Scan for the cell matching the given text and deliver its (X, Y) coordinate at center. 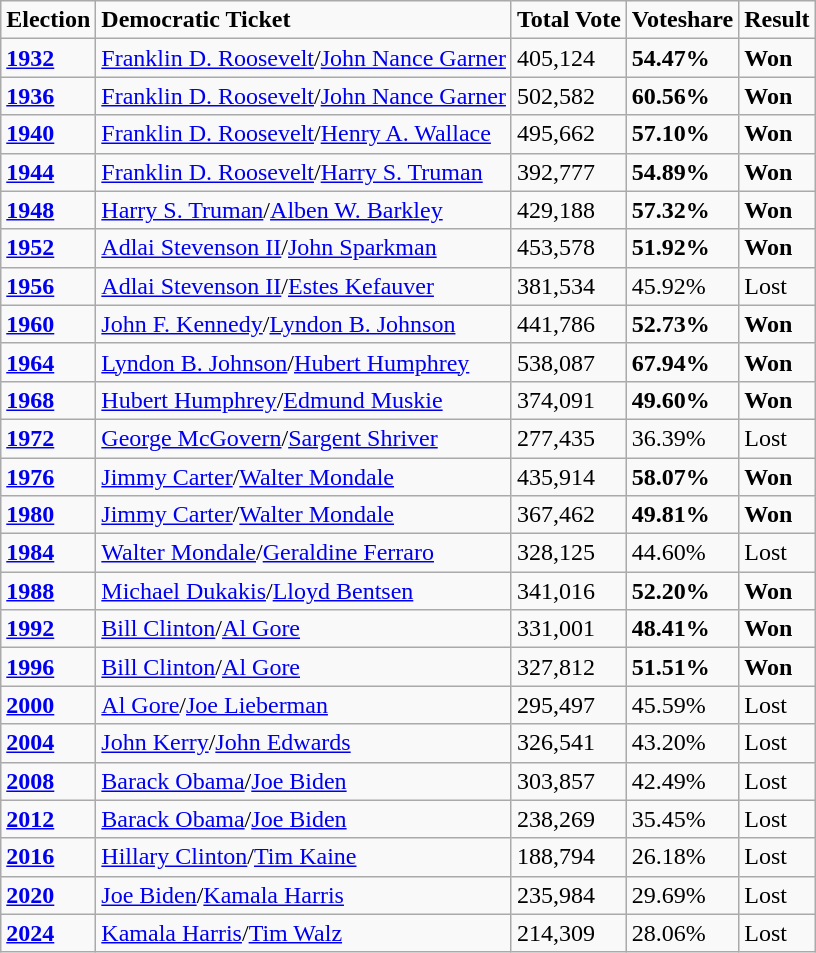
42.49% (682, 781)
52.73% (682, 324)
57.10% (682, 134)
Michael Dukakis/Lloyd Bentsen (304, 591)
49.81% (682, 515)
57.32% (682, 210)
2004 (48, 743)
29.69% (682, 895)
214,309 (568, 933)
1960 (48, 324)
Franklin D. Roosevelt/Harry S. Truman (304, 172)
26.18% (682, 857)
54.47% (682, 58)
58.07% (682, 477)
1936 (48, 96)
429,188 (568, 210)
Al Gore/Joe Lieberman (304, 705)
326,541 (568, 743)
Hillary Clinton/Tim Kaine (304, 857)
Result (777, 20)
44.60% (682, 553)
277,435 (568, 438)
453,578 (568, 248)
Adlai Stevenson II/Estes Kefauver (304, 286)
43.20% (682, 743)
2016 (48, 857)
2008 (48, 781)
45.59% (682, 705)
1996 (48, 667)
Franklin D. Roosevelt/Henry A. Wallace (304, 134)
1976 (48, 477)
538,087 (568, 362)
331,001 (568, 629)
Walter Mondale/Geraldine Ferraro (304, 553)
Harry S. Truman/Alben W. Barkley (304, 210)
Election (48, 20)
54.89% (682, 172)
1932 (48, 58)
392,777 (568, 172)
2000 (48, 705)
45.92% (682, 286)
60.56% (682, 96)
374,091 (568, 400)
1964 (48, 362)
51.92% (682, 248)
Hubert Humphrey/Edmund Muskie (304, 400)
2024 (48, 933)
Voteshare (682, 20)
Adlai Stevenson II/John Sparkman (304, 248)
1992 (48, 629)
295,497 (568, 705)
36.39% (682, 438)
1952 (48, 248)
1940 (48, 134)
435,914 (568, 477)
52.20% (682, 591)
1968 (48, 400)
1956 (48, 286)
John Kerry/John Edwards (304, 743)
49.60% (682, 400)
328,125 (568, 553)
2020 (48, 895)
367,462 (568, 515)
1988 (48, 591)
441,786 (568, 324)
1972 (48, 438)
1980 (48, 515)
John F. Kennedy/Lyndon B. Johnson (304, 324)
51.51% (682, 667)
Democratic Ticket (304, 20)
495,662 (568, 134)
Joe Biden/Kamala Harris (304, 895)
George McGovern/Sargent Shriver (304, 438)
1948 (48, 210)
238,269 (568, 819)
405,124 (568, 58)
48.41% (682, 629)
35.45% (682, 819)
2012 (48, 819)
341,016 (568, 591)
303,857 (568, 781)
Kamala Harris/Tim Walz (304, 933)
235,984 (568, 895)
1944 (48, 172)
327,812 (568, 667)
67.94% (682, 362)
Total Vote (568, 20)
502,582 (568, 96)
188,794 (568, 857)
Lyndon B. Johnson/Hubert Humphrey (304, 362)
1984 (48, 553)
28.06% (682, 933)
381,534 (568, 286)
